For the text-containing cell, return its midpoint in (X, Y) coordinate format. 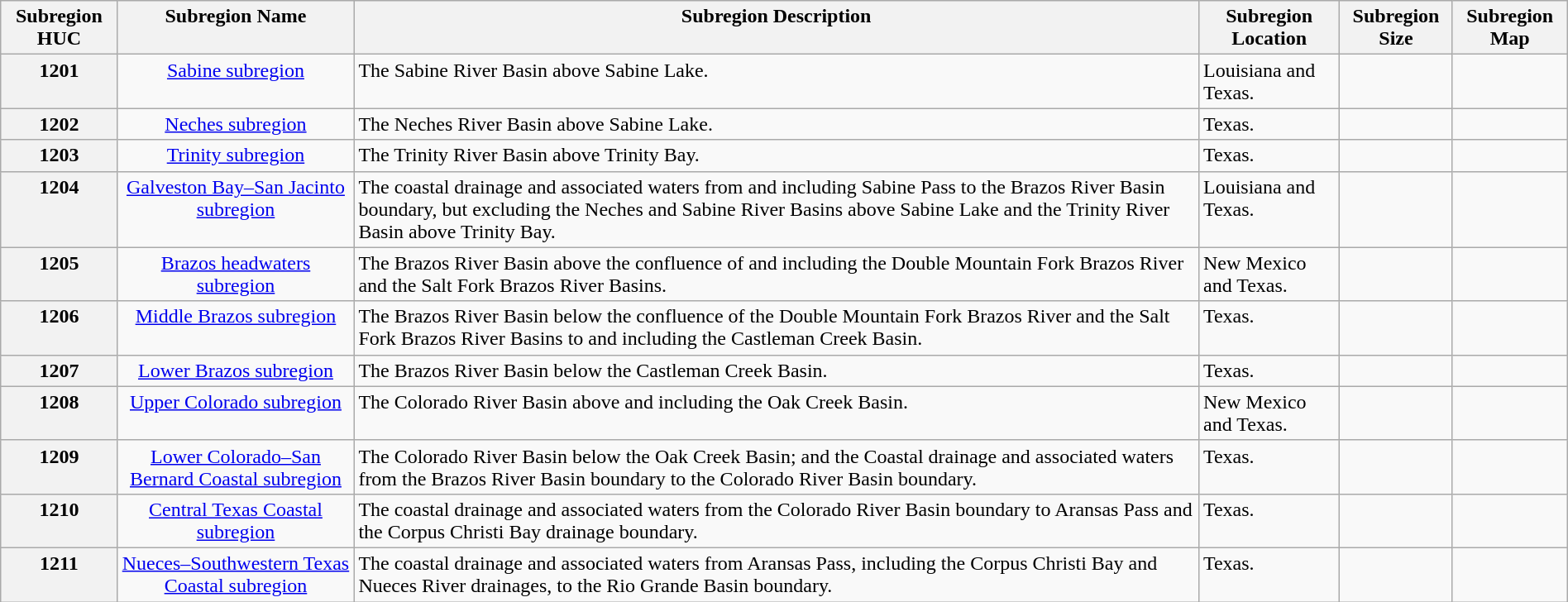
1204 (60, 209)
Subregion HUC (60, 28)
The Sabine River Basin above Sabine Lake. (777, 81)
Subregion Size (1396, 28)
Trinity subregion (236, 155)
1201 (60, 81)
The Neches River Basin above Sabine Lake. (777, 124)
Upper Colorado subregion (236, 413)
Central Texas Coastal subregion (236, 521)
Lower Brazos subregion (236, 370)
Subregion Description (777, 28)
Subregion Map (1510, 28)
1202 (60, 124)
Sabine subregion (236, 81)
The Brazos River Basin above the confluence of and including the Double Mountain Fork Brazos River and the Salt Fork Brazos River Basins. (777, 275)
Subregion Location (1269, 28)
The Trinity River Basin above Trinity Bay. (777, 155)
1209 (60, 466)
The Brazos River Basin below the Castleman Creek Basin. (777, 370)
Middle Brazos subregion (236, 327)
1210 (60, 521)
Lower Colorado–San Bernard Coastal subregion (236, 466)
1203 (60, 155)
Neches subregion (236, 124)
1211 (60, 574)
Subregion Name (236, 28)
1205 (60, 275)
The Colorado River Basin above and including the Oak Creek Basin. (777, 413)
1206 (60, 327)
1208 (60, 413)
Galveston Bay–San Jacinto subregion (236, 209)
1207 (60, 370)
The coastal drainage and associated waters from the Colorado River Basin boundary to Aransas Pass and the Corpus Christi Bay drainage boundary. (777, 521)
Brazos headwaters subregion (236, 275)
Nueces–Southwestern Texas Coastal subregion (236, 574)
